Scan for the cell matching the given text and deliver its (X, Y) coordinate at center. 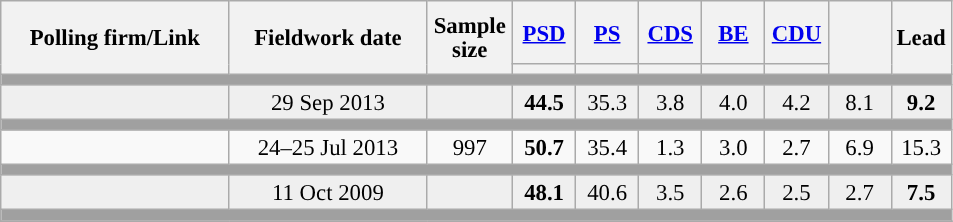
3.8 (670, 102)
2.5 (796, 194)
50.7 (544, 148)
Polling firm/Link (115, 38)
48.1 (544, 194)
997 (470, 148)
PS (608, 32)
6.9 (860, 148)
CDU (796, 32)
4.0 (734, 102)
7.5 (921, 194)
35.4 (608, 148)
3.5 (670, 194)
44.5 (544, 102)
15.3 (921, 148)
2.6 (734, 194)
11 Oct 2009 (328, 194)
24–25 Jul 2013 (328, 148)
1.3 (670, 148)
Fieldwork date (328, 38)
29 Sep 2013 (328, 102)
3.0 (734, 148)
9.2 (921, 102)
8.1 (860, 102)
Lead (921, 38)
BE (734, 32)
PSD (544, 32)
4.2 (796, 102)
40.6 (608, 194)
CDS (670, 32)
35.3 (608, 102)
Sample size (470, 38)
